Pinpoint the cell where the given text exists, returning its (X, Y) midpoint coordinate. 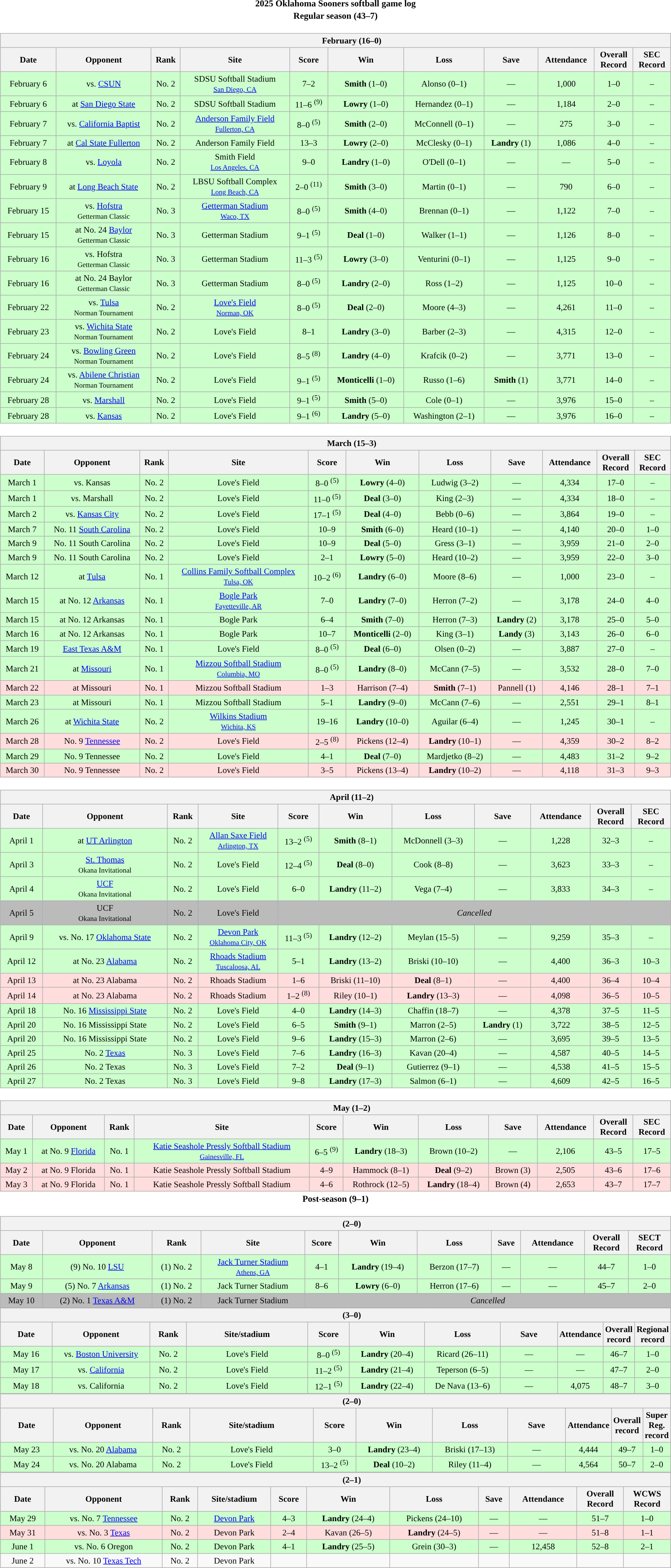
28–0 (616, 669)
WCWSRecord (647, 1499)
Love's FieldNorman, OK (235, 307)
March 7 (22, 529)
9–8 (298, 1081)
4,146 (570, 688)
Marron (2–6) (433, 1038)
1–6 (298, 980)
12–0 (614, 332)
50–7 (627, 1464)
April 5 (22, 913)
Smith (4–0) (366, 210)
March 2 (22, 514)
6–5 (9) (327, 1151)
Hernandez (0–1) (444, 104)
Getterman StadiumWaco, TX (235, 210)
21–0 (616, 543)
Jack Turner StadiumAthens, GA (253, 1267)
vs. CSUN (103, 84)
Allan Saxe FieldArlington, TX (238, 840)
Smith (8–1) (355, 840)
46–7 (619, 1354)
8–6 (322, 1286)
May 29 (23, 1518)
47–7 (619, 1370)
Herron (7–2) (455, 601)
Brown (3) (513, 1170)
SDSU Softball Stadium (235, 104)
4–6 (327, 1185)
Deal (7–0) (382, 756)
(3–0) (335, 1315)
Deal (5–0) (382, 543)
vs. Boston University (101, 1354)
4,444 (589, 1450)
Barber (2–3) (444, 332)
3,695 (561, 1038)
Brown (10–2) (454, 1151)
April 27 (22, 1081)
10–5 (651, 995)
4,483 (570, 756)
31–3 (616, 770)
4,315 (566, 332)
Rhoads StadiumTuscaloosa, AL (238, 962)
O'Dell (0–1) (444, 162)
4,118 (570, 770)
1–3 (327, 688)
April 13 (22, 980)
2,106 (565, 1151)
12–1 (5) (328, 1386)
4,261 (566, 307)
Landry (2) (517, 620)
Aguilar (6–4) (455, 721)
10–4 (651, 980)
26–0 (616, 634)
April 12 (22, 962)
Kavan (20–4) (433, 1053)
35–3 (610, 937)
Grein (30–3) (434, 1546)
February 23 (28, 332)
East Texas A&M (92, 649)
Landry (4–0) (366, 356)
Deal (6–0) (382, 649)
15–0 (614, 400)
Gutierrez (9–1) (433, 1067)
18–0 (616, 498)
Bogle ParkFayetteville, AR (239, 601)
(2–1) (335, 1480)
2–4 (289, 1532)
at UT Arlington (105, 840)
Walker (1–1) (444, 234)
Berzon (17–7) (455, 1267)
1,228 (561, 840)
McCann (7–5) (455, 669)
9–3 (652, 770)
at San Diego State (103, 104)
Landry (20–4) (387, 1354)
12–5 (651, 1025)
at Wichita State (92, 721)
De Nava (13–6) (462, 1386)
12–4 (5) (298, 864)
King (3–1) (455, 634)
King (2–3) (455, 498)
Monticelli (2–0) (382, 634)
McConnell (0–1) (444, 124)
March 12 (22, 577)
2–5 (8) (327, 741)
Alonso (0–1) (444, 84)
Kavan (26–5) (348, 1532)
8–2 (652, 741)
Landry (10–1) (455, 741)
Landry (7–0) (382, 601)
Mizzou Softball StadiumColumbia, MO (239, 669)
Landry (8–0) (382, 669)
2,505 (565, 1170)
3,532 (570, 669)
Landry (11–2) (355, 889)
51–7 (600, 1518)
13–0 (614, 356)
790 (566, 186)
4,140 (570, 529)
Marron (2–5) (433, 1025)
Smith (3–0) (366, 186)
Teperson (6–5) (462, 1370)
May 23 (27, 1450)
Smith (1) (511, 380)
Landry (13–2) (355, 962)
Anderson Family FieldFullerton, CA (235, 124)
Landry (23–4) (394, 1450)
3,722 (561, 1025)
May 17 (26, 1370)
Landry (22–4) (387, 1386)
38–5 (610, 1025)
Regional record (653, 1334)
Smith (6–0) (382, 529)
40–5 (610, 1053)
April 4 (22, 889)
vs. Kansas City (92, 514)
March 22 (22, 688)
Lowry (1–0) (366, 104)
1,184 (566, 104)
Deal (8–0) (355, 864)
7–1 (652, 688)
4–9 (327, 1170)
February (16–0) (335, 40)
17–0 (616, 482)
Landry (25–5) (348, 1546)
February 8 (28, 162)
Rothrock (12–5) (381, 1185)
4–3 (289, 1518)
Vega (7–4) (433, 889)
28–1 (616, 688)
Landry (21–4) (387, 1370)
LBSU Softball ComplexLong Beach, CA (235, 186)
4,609 (561, 1081)
13–3 (309, 143)
Pickens (12–4) (382, 741)
Heard (10–2) (455, 557)
March 29 (22, 756)
4,075 (580, 1386)
Harrison (7–4) (382, 688)
43–7 (613, 1185)
9–6 (298, 1038)
4,378 (561, 1010)
Devon ParkOklahoma City, OK (238, 937)
19–0 (616, 514)
Landry (10–0) (382, 721)
1,086 (566, 143)
Landy (3) (517, 634)
36–3 (610, 962)
Deal (1–0) (366, 234)
3,864 (570, 514)
Moore (8–6) (455, 577)
10–7 (327, 634)
June 1 (23, 1546)
10–0 (614, 283)
43–6 (613, 1170)
Katie Seashole Pressly Softball StadiumGainesville, FL (222, 1151)
(9) No. 10 LSU (97, 1267)
June 2 (23, 1561)
1–2 (8) (298, 995)
St. ThomasOkana Invitational (105, 864)
17–6 (652, 1170)
11–2 (5) (328, 1370)
Meylan (15–5) (433, 937)
9,259 (561, 937)
4,538 (561, 1067)
Salmon (6–1) (433, 1081)
1,122 (566, 210)
Krafcik (0–2) (444, 356)
Lowry (4–0) (382, 482)
19–16 (327, 721)
Lowry (6–0) (378, 1286)
Chaffin (18–7) (433, 1010)
3,623 (561, 864)
May 16 (26, 1354)
Herron (7–3) (455, 620)
Landry (10–2) (455, 770)
Deal (10–2) (394, 1464)
29–1 (616, 702)
Deal (2–0) (366, 307)
Smith FieldLos Angeles, CA (235, 162)
Deal (8–1) (433, 980)
May 10 (22, 1300)
Brown (4) (513, 1185)
Landry (19–4) (378, 1267)
36–5 (610, 995)
Hammock (8–1) (381, 1170)
at Cal State Fullerton (103, 143)
16–0 (614, 416)
44–7 (607, 1267)
Cole (0–1) (444, 400)
Lowry (5–0) (382, 557)
Landry (15–3) (355, 1038)
10–2 (6) (327, 577)
February 9 (28, 186)
33–3 (610, 864)
17–7 (652, 1185)
10–3 (651, 962)
30–2 (616, 741)
1–1 (647, 1532)
May 1 (16, 1151)
14–0 (614, 380)
SDSU Softball StadiumSan Diego, CA (235, 84)
Landry (5–0) (366, 416)
Landry (24–5) (434, 1532)
Herron (17–6) (455, 1286)
14–5 (651, 1053)
Martin (0–1) (444, 186)
12,458 (543, 1546)
22–0 (616, 557)
34–3 (610, 889)
Moore (4–3) (444, 307)
Super Reg.record (657, 1425)
Mardjetko (8–2) (455, 756)
Landry (24–4) (348, 1518)
vs. Abilene ChristianNorman Tournament (103, 380)
Landry (18–3) (381, 1151)
April 9 (22, 937)
SECTRecord (650, 1243)
Riley (10–1) (355, 995)
3,833 (561, 889)
vs. No. 10 Texas Tech (103, 1561)
17–1 (5) (327, 514)
3,887 (570, 649)
Briski (11–10) (355, 980)
8–0 (614, 234)
April (11–2) (335, 797)
May 2 (16, 1170)
4,564 (589, 1464)
Wilkins StadiumWichita, KS (239, 721)
vs. Loyola (103, 162)
Ludwig (3–2) (455, 482)
43–5 (613, 1151)
4,587 (561, 1053)
April 25 (22, 1053)
39–5 (610, 1038)
16–5 (651, 1081)
25–0 (616, 620)
48–7 (619, 1386)
1,126 (566, 234)
11–5 (651, 1010)
Olsen (0–2) (455, 649)
at Long Beach State (103, 186)
Venturini (0–1) (444, 259)
Pickens (24–10) (434, 1518)
Smith (5–0) (366, 400)
Ricard (26–11) (462, 1354)
May 31 (23, 1532)
May 24 (27, 1464)
April 18 (22, 1010)
Pannell (1) (517, 688)
275 (566, 124)
May 9 (22, 1286)
Lowry (3–0) (366, 259)
March 21 (22, 669)
Landry (1–0) (366, 162)
Landry (2–0) (366, 283)
Landry (14–3) (355, 1010)
8–5 (8) (309, 356)
vs. TulsaNorman Tournament (103, 307)
Landry (6–0) (382, 577)
March 23 (22, 702)
April 3 (22, 864)
11–0 (614, 307)
31–2 (616, 756)
Washington (2–1) (444, 416)
Deal (9–2) (454, 1170)
Smith (2–0) (366, 124)
30–1 (616, 721)
Deal (3–0) (382, 498)
2,551 (570, 702)
32–3 (610, 840)
McCann (7–6) (455, 702)
Bebb (0–6) (455, 514)
Collins Family Softball ComplexTulsa, OK (239, 577)
vs. No. 17 Oklahoma State (105, 937)
6–4 (327, 620)
15–5 (651, 1067)
4,359 (570, 741)
vs. Wichita StateNorman Tournament (103, 332)
vs. California Baptist (103, 124)
Pickens (13–4) (382, 770)
Landry (16–3) (355, 1053)
May (1–2) (335, 1108)
May 8 (22, 1267)
Smith (7–0) (382, 620)
3,143 (570, 634)
6–5 (298, 1025)
Briski (17–13) (470, 1450)
49–7 (627, 1450)
20–0 (616, 529)
March (15–3) (335, 443)
51–8 (600, 1532)
February 22 (28, 307)
April 26 (22, 1067)
(5) No. 7 Arkansas (97, 1286)
7–6 (298, 1053)
Landry (18–4) (454, 1185)
36–4 (610, 980)
Russo (1–6) (444, 380)
McDonnell (3–3) (433, 840)
2,653 (565, 1185)
(2) No. 1 Texas A&M (97, 1300)
11–0 (5) (327, 498)
Anderson Family Field (235, 143)
Heard (10–1) (455, 529)
McClesky (0–1) (444, 143)
vs. No. 6 Oregon (103, 1546)
Brennan (0–1) (444, 210)
Landry (3–0) (366, 332)
13–5 (651, 1038)
Cook (8–8) (433, 864)
April 14 (22, 995)
52–8 (600, 1546)
2–0 (11) (309, 186)
March 30 (22, 770)
Deal (9–1) (355, 1067)
March 26 (22, 721)
vs. No. 3 Texas (103, 1532)
4,098 (561, 995)
Gress (3–1) (455, 543)
42–5 (610, 1081)
11–6 (9) (309, 104)
vs. No. 7 Tennessee (103, 1518)
March 19 (22, 649)
Landry (13–3) (433, 995)
Smith (7–1) (455, 688)
April 1 (22, 840)
3–5 (327, 770)
Ross (1–2) (444, 283)
24–0 (616, 601)
at Tulsa (92, 577)
27–0 (616, 649)
9–2 (652, 756)
Monticelli (1–0) (366, 380)
March 16 (22, 634)
Briski (10–10) (433, 962)
41–5 (610, 1067)
May 18 (26, 1386)
Landry (17–3) (355, 1081)
Lowry (2–0) (366, 143)
17–5 (652, 1151)
Landry (12–2) (355, 937)
March 28 (22, 741)
1,245 (570, 721)
Riley (11–4) (470, 1464)
9–1 (6) (309, 416)
vs. Bowling GreenNorman Tournament (103, 356)
Deal (4–0) (382, 514)
37–5 (610, 1010)
Landry (9–0) (382, 702)
45–7 (607, 1286)
23–0 (616, 577)
Smith (1–0) (366, 84)
Smith (9–1) (355, 1025)
May 3 (16, 1185)
